Capture the cell that displays the provided text and extract its (x, y) central coordinate. 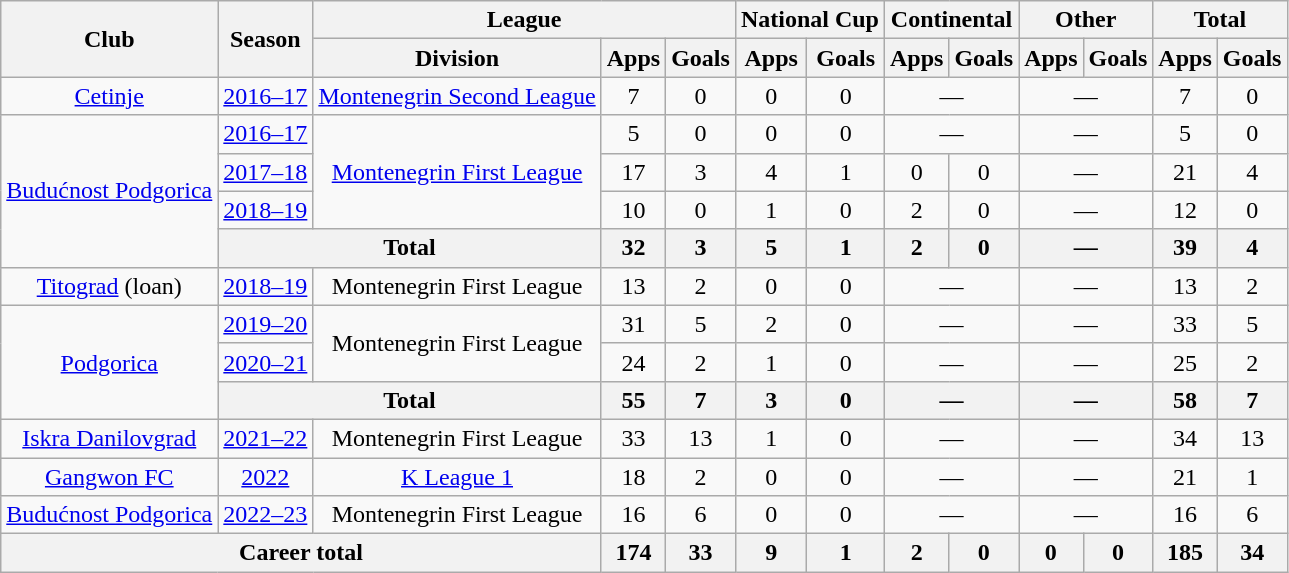
25 (1185, 362)
Gangwon FC (110, 477)
National Cup (810, 20)
2022–23 (266, 515)
Iskra Danilovgrad (110, 438)
Montenegrin Second League (457, 96)
55 (633, 400)
Podgorica (110, 362)
Division (457, 58)
Other (1086, 20)
Titograd (loan) (110, 286)
32 (633, 248)
12 (1185, 210)
174 (633, 553)
Continental (951, 20)
Season (266, 39)
10 (633, 210)
31 (633, 324)
2017–18 (266, 172)
9 (771, 553)
Club (110, 39)
17 (633, 172)
League (524, 20)
2020–21 (266, 362)
185 (1185, 553)
Career total (301, 553)
2019–20 (266, 324)
18 (633, 477)
24 (633, 362)
Cetinje (110, 96)
58 (1185, 400)
2021–22 (266, 438)
K League 1 (457, 477)
2022 (266, 477)
39 (1185, 248)
